Provide the (x, y) coordinate of the cell's center where the given text is located.  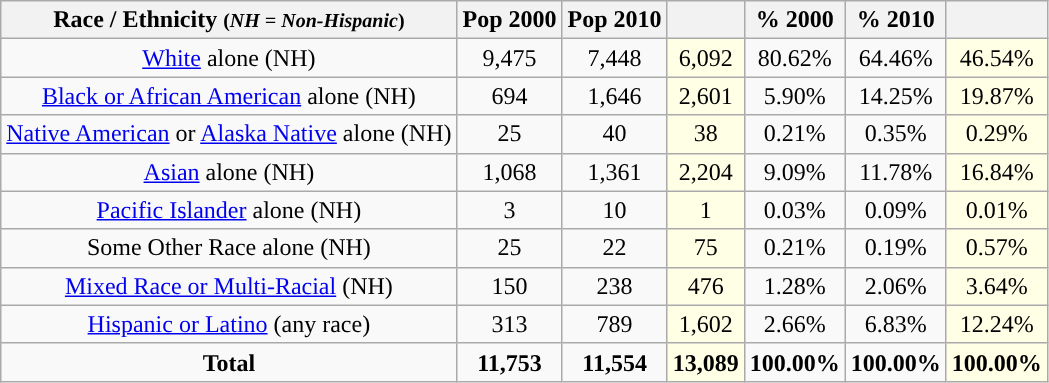
Pacific Islander alone (NH) (229, 210)
Hispanic or Latino (any race) (229, 324)
10 (614, 210)
Black or African American alone (NH) (229, 96)
1 (706, 210)
1,602 (706, 324)
22 (614, 248)
% 2010 (896, 20)
1,646 (614, 96)
2.06% (896, 286)
16.84% (996, 172)
Mixed Race or Multi-Racial (NH) (229, 286)
5.90% (794, 96)
7,448 (614, 58)
Pop 2000 (510, 20)
0.01% (996, 210)
9,475 (510, 58)
14.25% (896, 96)
6,092 (706, 58)
40 (614, 134)
13,089 (706, 362)
Race / Ethnicity (NH = Non-Hispanic) (229, 20)
Asian alone (NH) (229, 172)
White alone (NH) (229, 58)
0.03% (794, 210)
11,554 (614, 362)
476 (706, 286)
0.19% (896, 248)
Total (229, 362)
80.62% (794, 58)
1,068 (510, 172)
238 (614, 286)
11.78% (896, 172)
2.66% (794, 324)
1.28% (794, 286)
150 (510, 286)
0.57% (996, 248)
38 (706, 134)
Native American or Alaska Native alone (NH) (229, 134)
2,204 (706, 172)
64.46% (896, 58)
0.09% (896, 210)
1,361 (614, 172)
694 (510, 96)
0.35% (896, 134)
75 (706, 248)
11,753 (510, 362)
789 (614, 324)
12.24% (996, 324)
313 (510, 324)
3 (510, 210)
Pop 2010 (614, 20)
3.64% (996, 286)
Some Other Race alone (NH) (229, 248)
2,601 (706, 96)
% 2000 (794, 20)
19.87% (996, 96)
6.83% (896, 324)
0.29% (996, 134)
9.09% (794, 172)
46.54% (996, 58)
